Extract the [x, y] coordinate from the center of the cell holding the provided text.  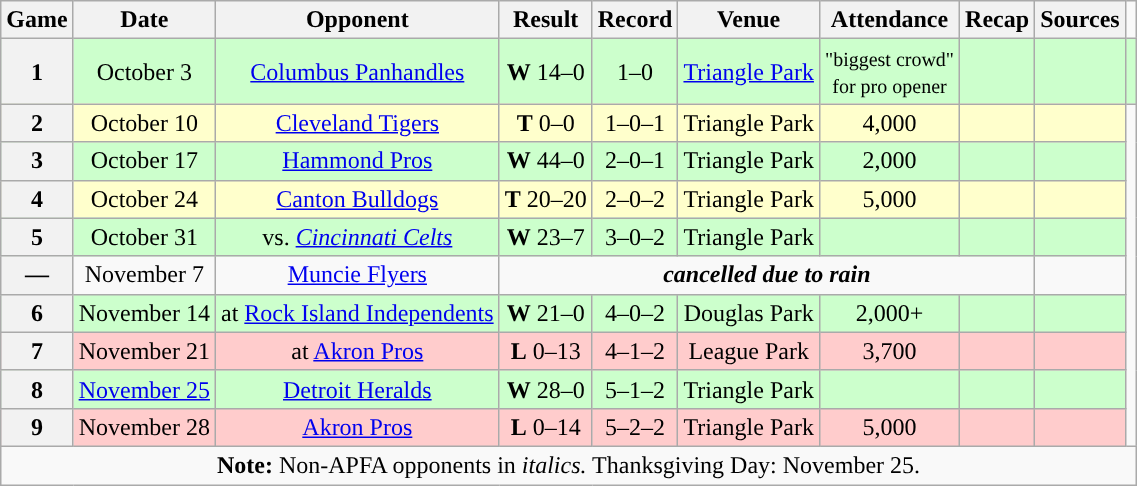
W 44–0 [546, 161]
November 21 [144, 351]
Sources [1080, 20]
October 10 [144, 123]
6 [37, 313]
T 20–20 [546, 199]
4–1–2 [635, 351]
2,000 [889, 161]
Note: Non-APFA opponents in italics. Thanksgiving Day: November 25. [569, 465]
at Rock Island Independents [357, 313]
Date [144, 20]
L 0–13 [546, 351]
October 31 [144, 237]
Detroit Heralds [357, 389]
Result [546, 20]
9 [37, 427]
L 0–14 [546, 427]
7 [37, 351]
2–0–1 [635, 161]
Venue [749, 20]
W 23–7 [546, 237]
1–0–1 [635, 123]
4,000 [889, 123]
League Park [749, 351]
October 24 [144, 199]
October 3 [144, 72]
Akron Pros [357, 427]
T 0–0 [546, 123]
cancelled due to rain [766, 275]
3,700 [889, 351]
vs. Cincinnati Celts [357, 237]
Recap [998, 20]
Canton Bulldogs [357, 199]
Columbus Panhandles [357, 72]
3–0–2 [635, 237]
November 28 [144, 427]
Game [37, 20]
W 28–0 [546, 389]
Cleveland Tigers [357, 123]
1 [37, 72]
W 14–0 [546, 72]
Douglas Park [749, 313]
November 14 [144, 313]
4–0–2 [635, 313]
November 25 [144, 389]
4 [37, 199]
November 7 [144, 275]
2,000+ [889, 313]
— [37, 275]
October 17 [144, 161]
Muncie Flyers [357, 275]
8 [37, 389]
2–0–2 [635, 199]
Attendance [889, 20]
W 21–0 [546, 313]
1–0 [635, 72]
Record [635, 20]
5–1–2 [635, 389]
5–2–2 [635, 427]
at Akron Pros [357, 351]
5 [37, 237]
3 [37, 161]
Hammond Pros [357, 161]
"biggest crowd" for pro opener [889, 72]
Opponent [357, 20]
2 [37, 123]
